Return the [X, Y] coordinate for the center point of the cell that contains the specified text.  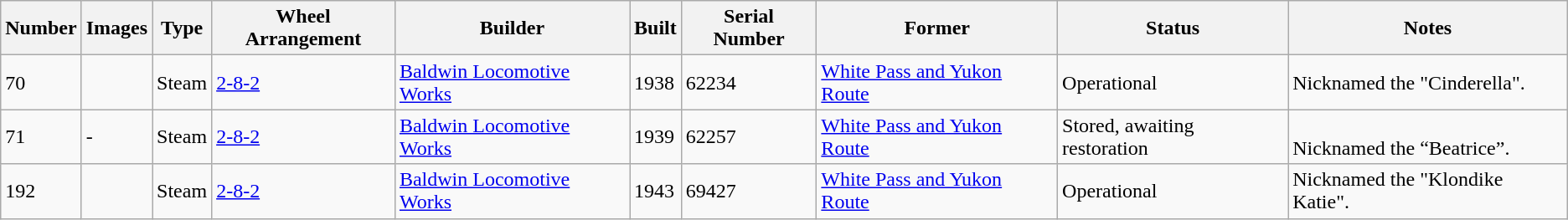
70 [41, 82]
1943 [656, 191]
62234 [749, 82]
Former [937, 28]
- [116, 137]
62257 [749, 137]
Builder [512, 28]
69427 [749, 191]
1938 [656, 82]
Serial Number [749, 28]
Status [1173, 28]
Number [41, 28]
Images [116, 28]
Nicknamed the "Klondike Katie". [1428, 191]
Type [183, 28]
Notes [1428, 28]
192 [41, 191]
71 [41, 137]
Built [656, 28]
1939 [656, 137]
Nicknamed the "Cinderella". [1428, 82]
Stored, awaiting restoration [1173, 137]
Nicknamed the “Beatrice”. [1428, 137]
Wheel Arrangement [303, 28]
